Pinpoint the cell where the given text exists, returning its [X, Y] midpoint coordinate. 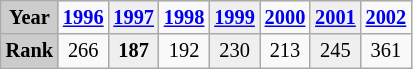
245 [335, 51]
2000 [285, 17]
187 [133, 51]
266 [83, 51]
2001 [335, 17]
Year [30, 17]
1998 [184, 17]
213 [285, 51]
361 [386, 51]
230 [234, 51]
Rank [30, 51]
192 [184, 51]
1997 [133, 17]
1999 [234, 17]
2002 [386, 17]
1996 [83, 17]
